Pinpoint the cell where the given text exists, returning its (x, y) midpoint coordinate. 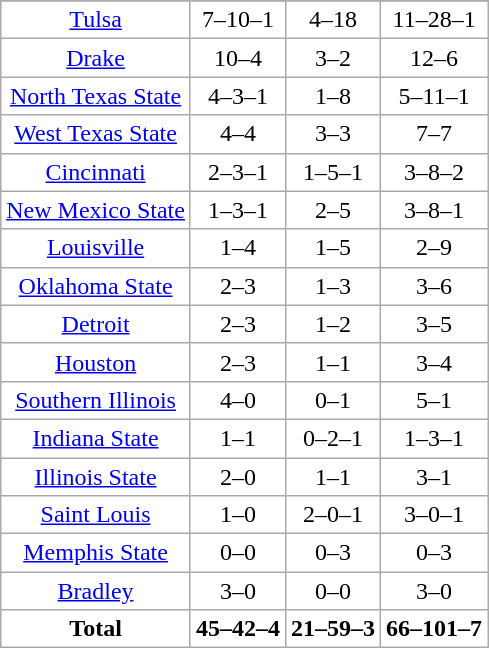
1–0 (238, 515)
Total (96, 629)
2–5 (332, 210)
1–5 (332, 248)
Tulsa (96, 20)
2–3–1 (238, 172)
3–4 (434, 362)
New Mexico State (96, 210)
Indiana State (96, 438)
4–4 (238, 134)
3–8–2 (434, 172)
7–10–1 (238, 20)
2–9 (434, 248)
Memphis State (96, 553)
Drake (96, 58)
3–6 (434, 286)
1–4 (238, 248)
0–2–1 (332, 438)
3–8–1 (434, 210)
4–3–1 (238, 96)
Louisville (96, 248)
11–28–1 (434, 20)
12–6 (434, 58)
Bradley (96, 591)
3–0–1 (434, 515)
45–42–4 (238, 629)
North Texas State (96, 96)
5–1 (434, 400)
3–1 (434, 477)
3–5 (434, 324)
4–0 (238, 400)
5–11–1 (434, 96)
10–4 (238, 58)
1–5–1 (332, 172)
2–0–1 (332, 515)
Cincinnati (96, 172)
Oklahoma State (96, 286)
0–1 (332, 400)
1–2 (332, 324)
21–59–3 (332, 629)
4–18 (332, 20)
66–101–7 (434, 629)
Saint Louis (96, 515)
3–3 (332, 134)
1–3 (332, 286)
West Texas State (96, 134)
1–8 (332, 96)
2–0 (238, 477)
Houston (96, 362)
Southern Illinois (96, 400)
7–7 (434, 134)
Detroit (96, 324)
Illinois State (96, 477)
3–2 (332, 58)
